Return the [x, y] coordinate for the center point of the cell that contains the specified text.  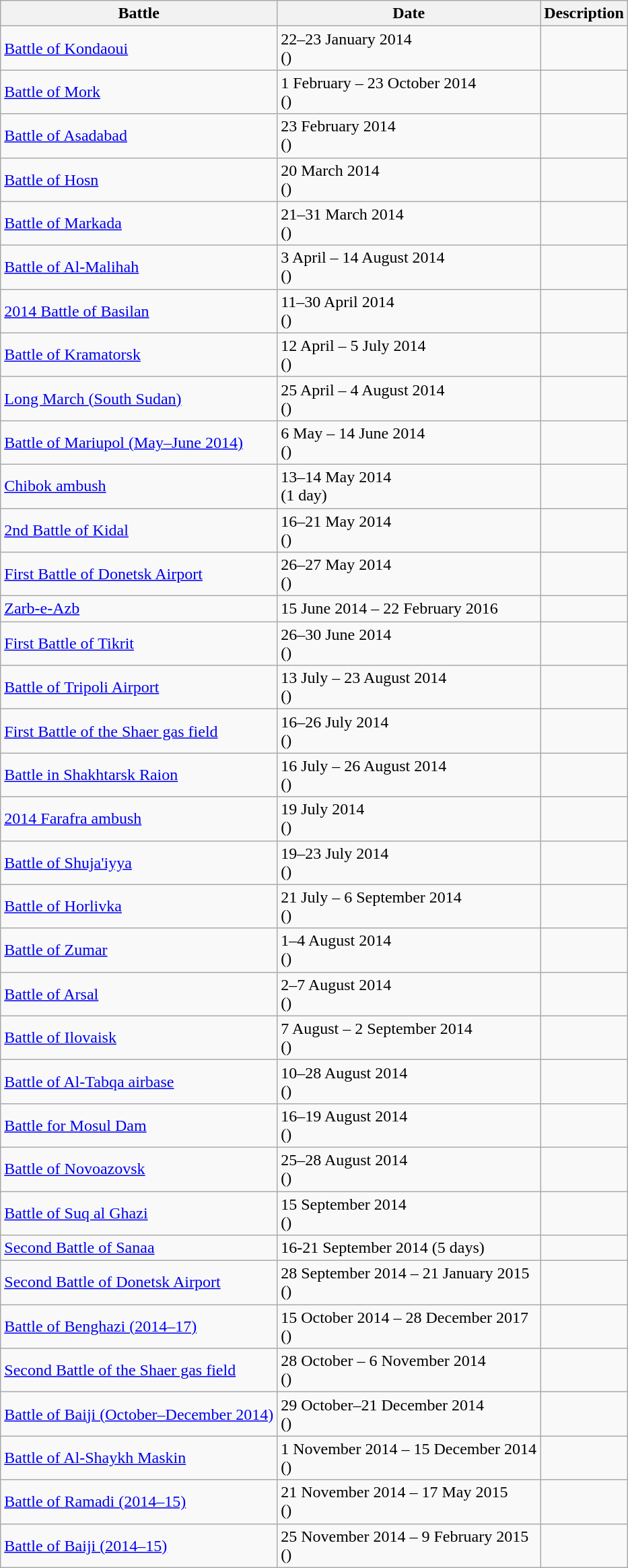
Battle of Benghazi (2014–17) [139, 1327]
21 July – 6 September 2014() [409, 907]
Battle of Novoazovsk [139, 1169]
Battle of Mork [139, 92]
26–30 June 2014() [409, 644]
Description [584, 13]
15 June 2014 – 22 February 2016 [409, 609]
16–26 July 2014() [409, 731]
Battle of Baiji (October–December 2014) [139, 1414]
16 July – 26 August 2014() [409, 775]
7 August – 2 September 2014() [409, 1037]
23 February 2014() [409, 136]
First Battle of Donetsk Airport [139, 574]
Long March (South Sudan) [139, 399]
Battle for Mosul Dam [139, 1125]
Battle of Tripoli Airport [139, 687]
Battle of Al-Tabqa airbase [139, 1082]
1 February – 23 October 2014() [409, 92]
22–23 January 2014() [409, 48]
6 May – 14 June 2014() [409, 442]
25–28 August 2014() [409, 1169]
Battle of Kondaoui [139, 48]
2–7 August 2014() [409, 994]
16–21 May 2014() [409, 529]
21 November 2014 – 17 May 2015() [409, 1502]
Battle of Mariupol (May–June 2014) [139, 442]
First Battle of the Shaer gas field [139, 731]
11–30 April 2014() [409, 311]
Battle of Asadabad [139, 136]
Battle of Markada [139, 224]
2014 Farafra ambush [139, 819]
Second Battle of the Shaer gas field [139, 1370]
Chibok ambush [139, 486]
10–28 August 2014() [409, 1082]
Battle of Hosn [139, 179]
28 September 2014 – 21 January 2015() [409, 1282]
Second Battle of Donetsk Airport [139, 1282]
Battle of Ramadi (2014–15) [139, 1502]
13–14 May 2014(1 day) [409, 486]
2014 Battle of Basilan [139, 311]
16–19 August 2014() [409, 1125]
Battle of Ilovaisk [139, 1037]
16-21 September 2014 (5 days) [409, 1248]
15 October 2014 – 28 December 2017() [409, 1327]
29 October–21 December 2014() [409, 1414]
Zarb-e-Azb [139, 609]
2nd Battle of Kidal [139, 529]
13 July – 23 August 2014() [409, 687]
Battle of Baiji (2014–15) [139, 1545]
Battle of Suq al Ghazi [139, 1212]
Battle of Al-Shaykh Maskin [139, 1458]
26–27 May 2014() [409, 574]
Battle of Al-Malihah [139, 267]
25 April – 4 August 2014() [409, 399]
3 April – 14 August 2014() [409, 267]
Battle of Kramatorsk [139, 354]
1 November 2014 – 15 December 2014() [409, 1458]
Battle of Shuja'iyya [139, 862]
20 March 2014() [409, 179]
Date [409, 13]
1–4 August 2014 () [409, 950]
First Battle of Tikrit [139, 644]
Battle of Arsal [139, 994]
19–23 July 2014() [409, 862]
12 April – 5 July 2014() [409, 354]
15 September 2014() [409, 1212]
Battle in Shakhtarsk Raion [139, 775]
Battle of Horlivka [139, 907]
Battle of Zumar [139, 950]
21–31 March 2014() [409, 224]
Second Battle of Sanaa [139, 1248]
25 November 2014 – 9 February 2015() [409, 1545]
19 July 2014() [409, 819]
28 October – 6 November 2014() [409, 1370]
Battle [139, 13]
